Detect which cell encompasses the target text, then output its [X, Y] center coordinate. 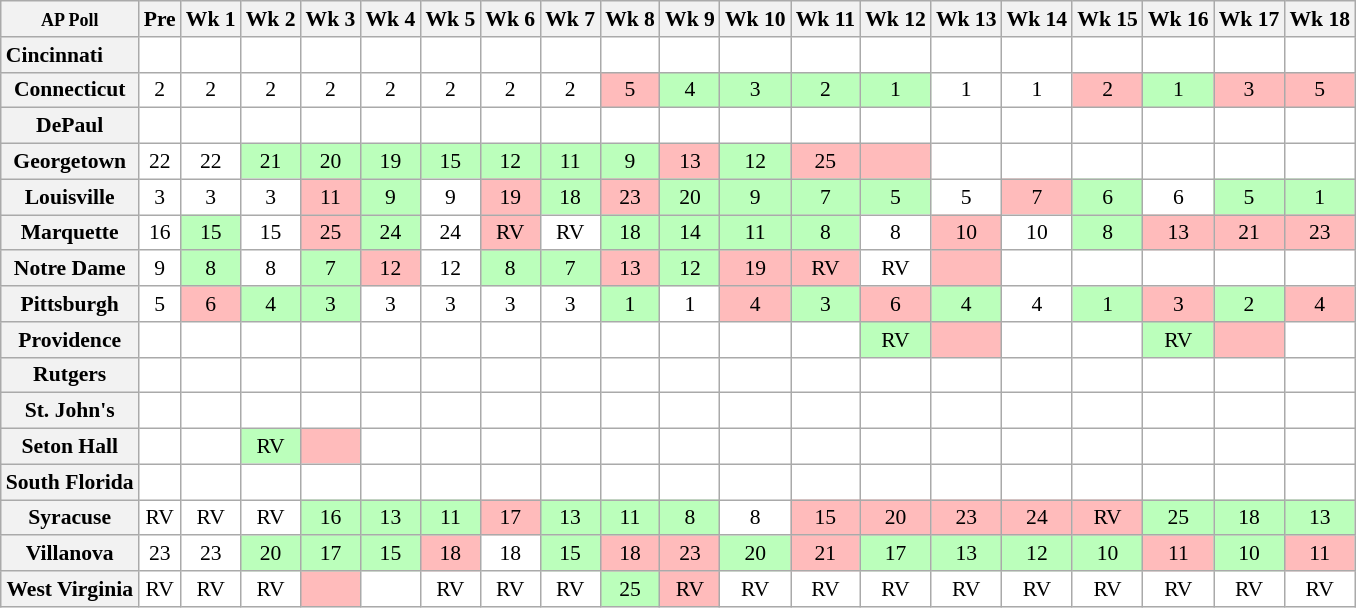
Villanova [70, 554]
Wk 17 [1250, 19]
Wk 8 [630, 19]
Wk 3 [331, 19]
DePaul [70, 126]
Pittsburgh [70, 304]
Wk 5 [450, 19]
Wk 18 [1320, 19]
Rutgers [70, 375]
Wk 14 [1038, 19]
Syracuse [70, 518]
Providence [70, 340]
Wk 13 [966, 19]
AP Poll [70, 19]
Seton Hall [70, 447]
West Virginia [70, 589]
Wk 11 [826, 19]
Connecticut [70, 90]
Wk 9 [690, 19]
Wk 12 [896, 19]
Louisville [70, 197]
Wk 15 [1108, 19]
Wk 16 [1178, 19]
Wk 1 [211, 19]
Wk 4 [390, 19]
Wk 2 [271, 19]
Marquette [70, 233]
Notre Dame [70, 269]
Georgetown [70, 162]
Pre [160, 19]
Wk 10 [756, 19]
St. John's [70, 411]
14 [690, 233]
Wk 6 [510, 19]
South Florida [70, 482]
Cincinnati [70, 55]
Wk 7 [570, 19]
